Detect which cell encompasses the target text, then output its [x, y] center coordinate. 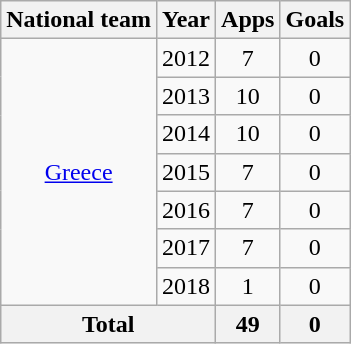
2018 [186, 286]
1 [248, 286]
Greece [79, 172]
49 [248, 324]
2014 [186, 134]
National team [79, 20]
2012 [186, 58]
Total [108, 324]
2016 [186, 210]
Goals [315, 20]
Year [186, 20]
2015 [186, 172]
Apps [248, 20]
2013 [186, 96]
2017 [186, 248]
